Return [x, y] of the center of cell containing provided text 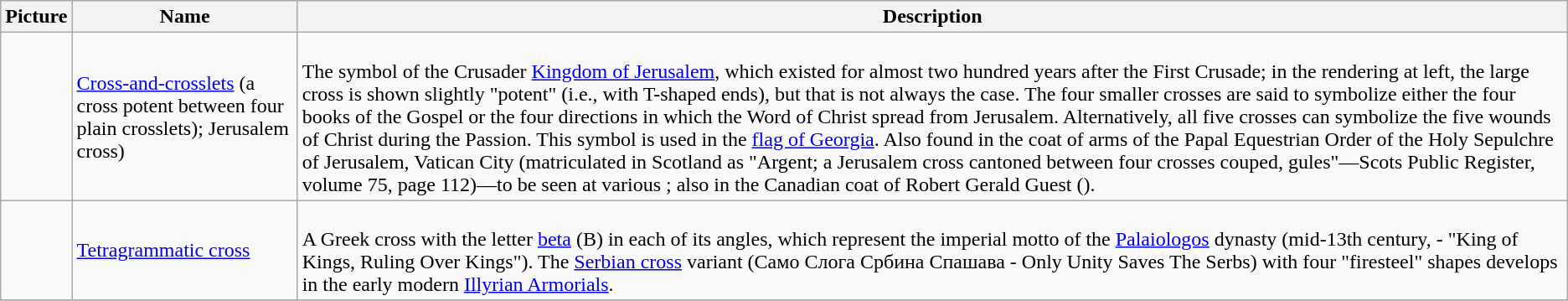
Cross-and-crosslets (a cross potent between four plain crosslets); Jerusalem cross) [184, 117]
Picture [37, 17]
Name [184, 17]
Tetragrammatic cross [184, 250]
Description [932, 17]
